Identify which cell holds the provided text, then report its (x, y) central coordinate. 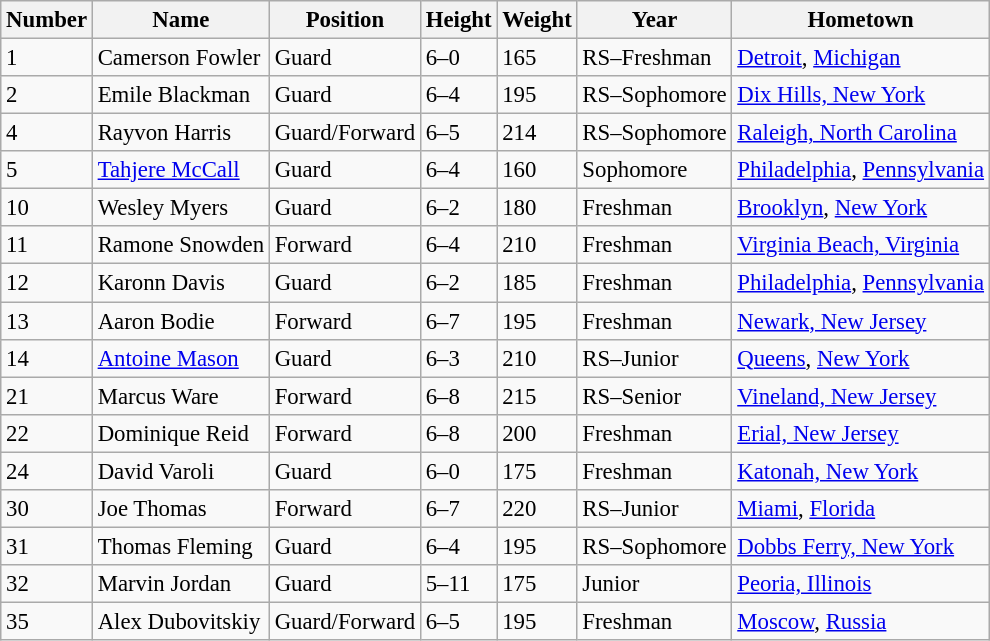
Position (344, 20)
RS–Freshman (654, 58)
RS–Senior (654, 396)
1 (47, 58)
Marvin Jordan (180, 584)
Year (654, 20)
14 (47, 358)
6–3 (458, 358)
Erial, New Jersey (860, 433)
180 (537, 208)
Karonn Davis (180, 283)
Miami, Florida (860, 509)
32 (47, 584)
Number (47, 20)
Detroit, Michigan (860, 58)
5–11 (458, 584)
Dobbs Ferry, New York (860, 546)
165 (537, 58)
220 (537, 509)
Queens, New York (860, 358)
11 (47, 245)
200 (537, 433)
4 (47, 133)
Antoine Mason (180, 358)
24 (47, 471)
215 (537, 396)
Katonah, New York (860, 471)
Joe Thomas (180, 509)
Thomas Fleming (180, 546)
13 (47, 321)
David Varoli (180, 471)
35 (47, 621)
Hometown (860, 20)
214 (537, 133)
Emile Blackman (180, 95)
Newark, New Jersey (860, 321)
Ramone Snowden (180, 245)
Camerson Fowler (180, 58)
Virginia Beach, Virginia (860, 245)
185 (537, 283)
Name (180, 20)
Peoria, Illinois (860, 584)
Aaron Bodie (180, 321)
31 (47, 546)
30 (47, 509)
Junior (654, 584)
Raleigh, North Carolina (860, 133)
Dix Hills, New York (860, 95)
10 (47, 208)
Sophomore (654, 170)
Marcus Ware (180, 396)
Weight (537, 20)
21 (47, 396)
12 (47, 283)
160 (537, 170)
5 (47, 170)
Moscow, Russia (860, 621)
Vineland, New Jersey (860, 396)
Alex Dubovitskiy (180, 621)
Dominique Reid (180, 433)
22 (47, 433)
Tahjere McCall (180, 170)
Height (458, 20)
Wesley Myers (180, 208)
2 (47, 95)
Brooklyn, New York (860, 208)
Rayvon Harris (180, 133)
